From the cell containing the given text, extract its center point as (x, y) coordinate. 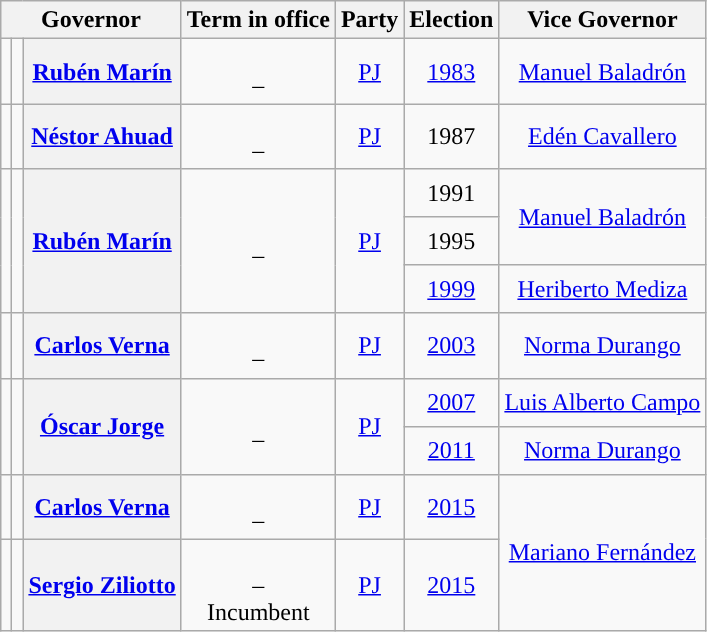
Óscar Jorge (102, 426)
Vice Governor (602, 20)
2007 (452, 402)
Election (452, 20)
Governor (92, 20)
Mariano Fernández (602, 552)
2011 (452, 450)
1991 (452, 193)
1983 (452, 72)
Heriberto Mediza (602, 289)
Party (369, 20)
1999 (452, 289)
Term in office (258, 20)
–Incumbent (258, 585)
Sergio Ziliotto (102, 585)
1995 (452, 241)
Luis Alberto Campo (602, 402)
1987 (452, 136)
Néstor Ahuad (102, 136)
Edén Cavallero (602, 136)
2003 (452, 346)
